Find where the given text appears and provide that cell's center as [X, Y] coordinate. 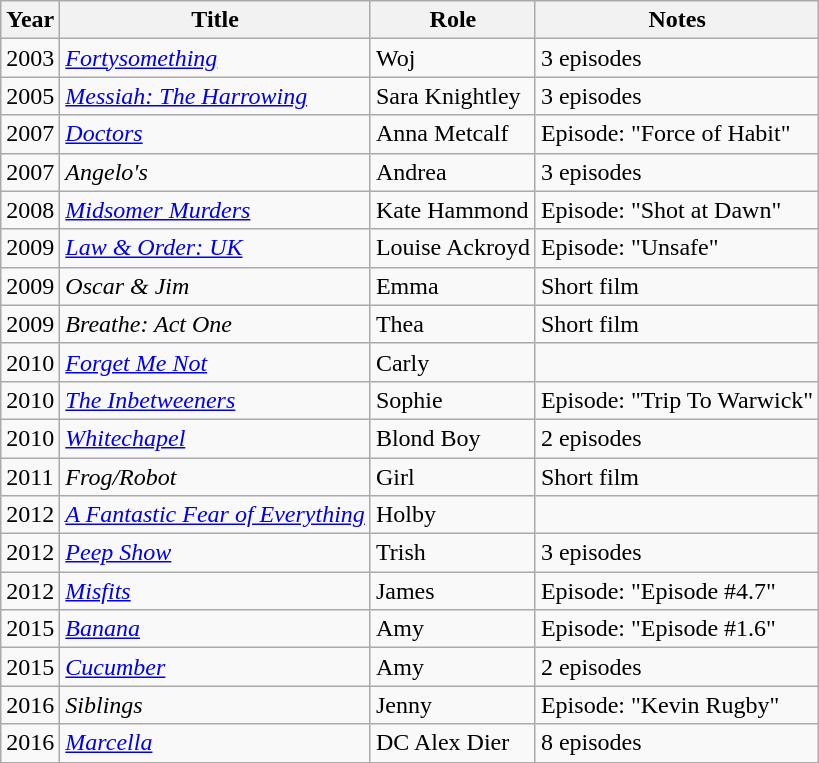
2008 [30, 210]
Episode: "Episode #4.7" [676, 591]
Andrea [452, 172]
Misfits [216, 591]
Trish [452, 553]
2003 [30, 58]
Girl [452, 477]
Sara Knightley [452, 96]
Doctors [216, 134]
Angelo's [216, 172]
Anna Metcalf [452, 134]
2011 [30, 477]
Episode: "Kevin Rugby" [676, 705]
Marcella [216, 743]
2005 [30, 96]
Thea [452, 324]
Oscar & Jim [216, 286]
James [452, 591]
Notes [676, 20]
The Inbetweeners [216, 400]
Fortysomething [216, 58]
Sophie [452, 400]
Forget Me Not [216, 362]
Kate Hammond [452, 210]
A Fantastic Fear of Everything [216, 515]
Jenny [452, 705]
Episode: "Trip To Warwick" [676, 400]
Cucumber [216, 667]
Midsomer Murders [216, 210]
DC Alex Dier [452, 743]
Peep Show [216, 553]
Carly [452, 362]
Year [30, 20]
Breathe: Act One [216, 324]
Louise Ackroyd [452, 248]
Siblings [216, 705]
Whitechapel [216, 438]
Emma [452, 286]
Holby [452, 515]
Role [452, 20]
Episode: "Unsafe" [676, 248]
Episode: "Force of Habit" [676, 134]
Episode: "Episode #1.6" [676, 629]
Frog/Robot [216, 477]
8 episodes [676, 743]
Messiah: The Harrowing [216, 96]
Title [216, 20]
Law & Order: UK [216, 248]
Episode: "Shot at Dawn" [676, 210]
Banana [216, 629]
Woj [452, 58]
Blond Boy [452, 438]
